Locate the cell with the specified text and output its [X, Y] center coordinate. 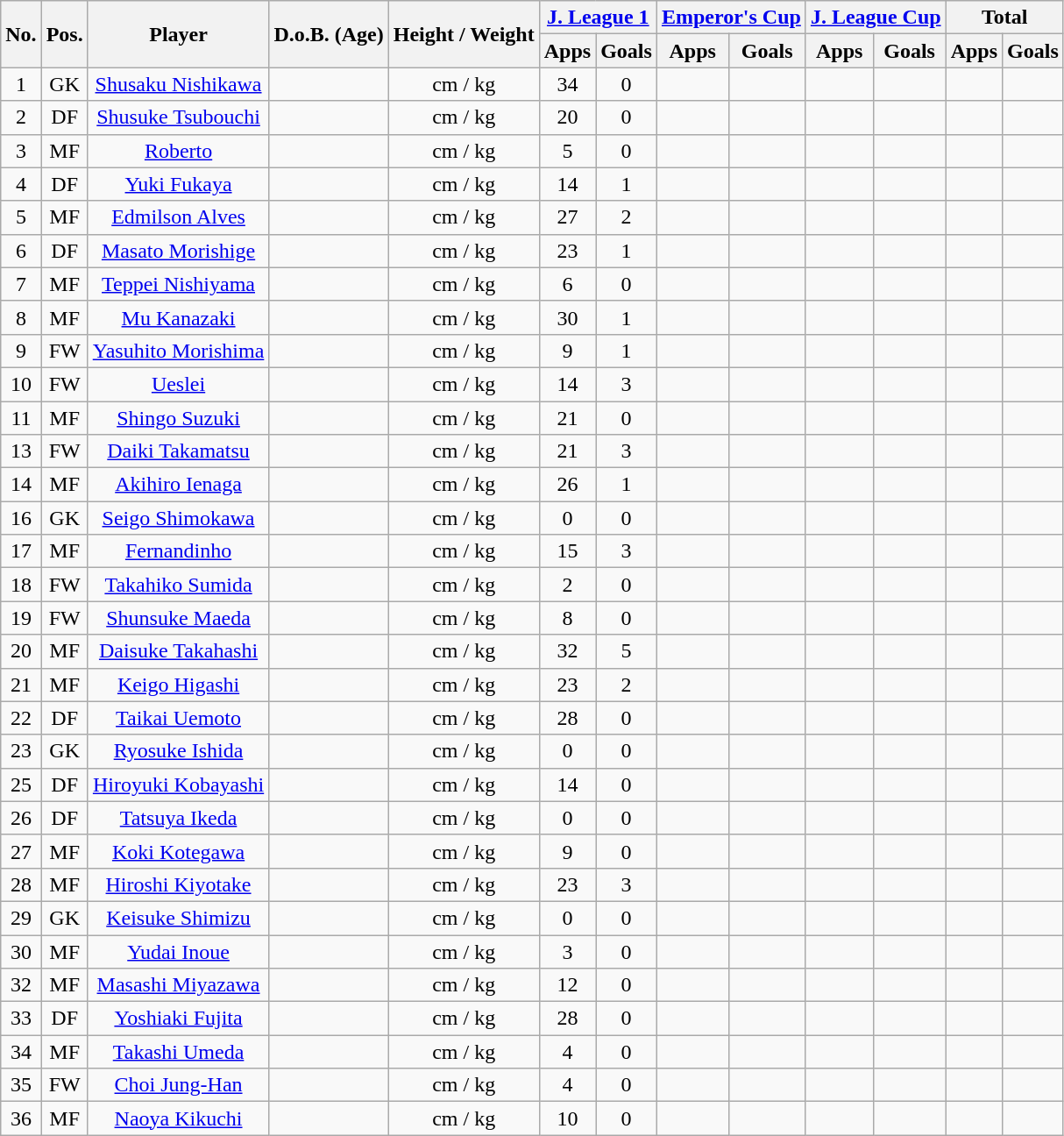
Yuki Fukaya [179, 184]
16 [21, 518]
Hiroyuki Kobayashi [179, 785]
Shingo Suzuki [179, 418]
Keigo Higashi [179, 685]
Yoshiaki Fujita [179, 1019]
Akihiro Ienaga [179, 485]
Yudai Inoue [179, 951]
Fernandinho [179, 551]
11 [21, 418]
Teppei Nishiyama [179, 284]
Keisuke Shimizu [179, 918]
19 [21, 618]
Koki Kotegawa [179, 851]
33 [21, 1019]
7 [21, 284]
Edmilson Alves [179, 217]
Hiroshi Kiyotake [179, 884]
15 [567, 551]
18 [21, 585]
Roberto [179, 151]
Height / Weight [464, 34]
Masato Morishige [179, 251]
Masashi Miyazawa [179, 985]
No. [21, 34]
Player [179, 34]
Seigo Shimokawa [179, 518]
Pos. [65, 34]
35 [21, 1085]
Takahiko Sumida [179, 585]
13 [21, 451]
Naoya Kikuchi [179, 1118]
Taikai Uemoto [179, 718]
Emperor's Cup [731, 18]
22 [21, 718]
12 [567, 985]
D.o.B. (Age) [329, 34]
Daiki Takamatsu [179, 451]
17 [21, 551]
Tatsuya Ikeda [179, 818]
Shunsuke Maeda [179, 618]
Total [1004, 18]
J. League Cup [876, 18]
Daisuke Takahashi [179, 651]
J. League 1 [598, 18]
Takashi Umeda [179, 1052]
25 [21, 785]
Mu Kanazaki [179, 317]
Shusuke Tsubouchi [179, 117]
Ryosuke Ishida [179, 751]
Choi Jung-Han [179, 1085]
29 [21, 918]
Yasuhito Morishima [179, 351]
Shusaku Nishikawa [179, 84]
Ueslei [179, 384]
36 [21, 1118]
